Determine the (X, Y) coordinate at the center of the cell enclosing the given text.  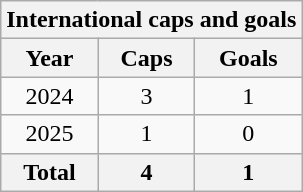
International caps and goals (152, 20)
Goals (248, 58)
Caps (146, 58)
2025 (50, 134)
3 (146, 96)
2024 (50, 96)
Total (50, 172)
Year (50, 58)
4 (146, 172)
0 (248, 134)
